Return (X, Y) of the center of cell containing provided text 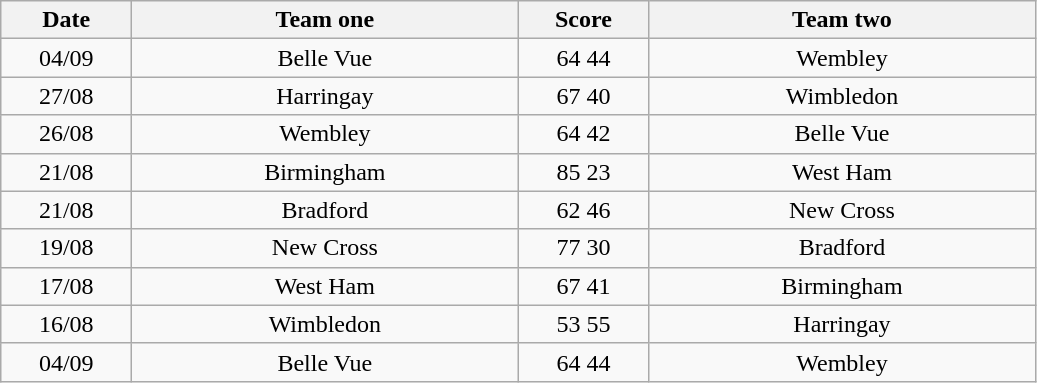
85 23 (584, 172)
Score (584, 20)
16/08 (66, 324)
Team one (325, 20)
26/08 (66, 134)
67 40 (584, 96)
64 42 (584, 134)
67 41 (584, 286)
17/08 (66, 286)
53 55 (584, 324)
Date (66, 20)
19/08 (66, 248)
27/08 (66, 96)
77 30 (584, 248)
Team two (842, 20)
62 46 (584, 210)
